Detect which cell encompasses the target text, then output its (X, Y) center coordinate. 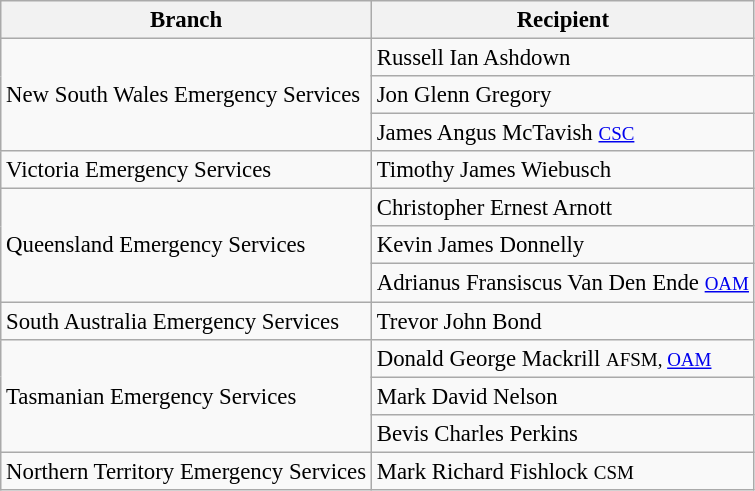
Timothy James Wiebusch (562, 170)
Jon Glenn Gregory (562, 95)
Mark David Nelson (562, 396)
James Angus McTavish CSC (562, 133)
Branch (186, 20)
Adrianus Fransiscus Van Den Ende OAM (562, 283)
Tasmanian Emergency Services (186, 396)
South Australia Emergency Services (186, 321)
Donald George Mackrill AFSM, OAM (562, 358)
Mark Richard Fishlock CSM (562, 471)
Queensland Emergency Services (186, 246)
Russell Ian Ashdown (562, 58)
Christopher Ernest Arnott (562, 208)
Kevin James Donnelly (562, 245)
Victoria Emergency Services (186, 170)
Recipient (562, 20)
Northern Territory Emergency Services (186, 471)
Trevor John Bond (562, 321)
Bevis Charles Perkins (562, 433)
New South Wales Emergency Services (186, 96)
